Find where the given text appears and provide that cell's center as (X, Y) coordinate. 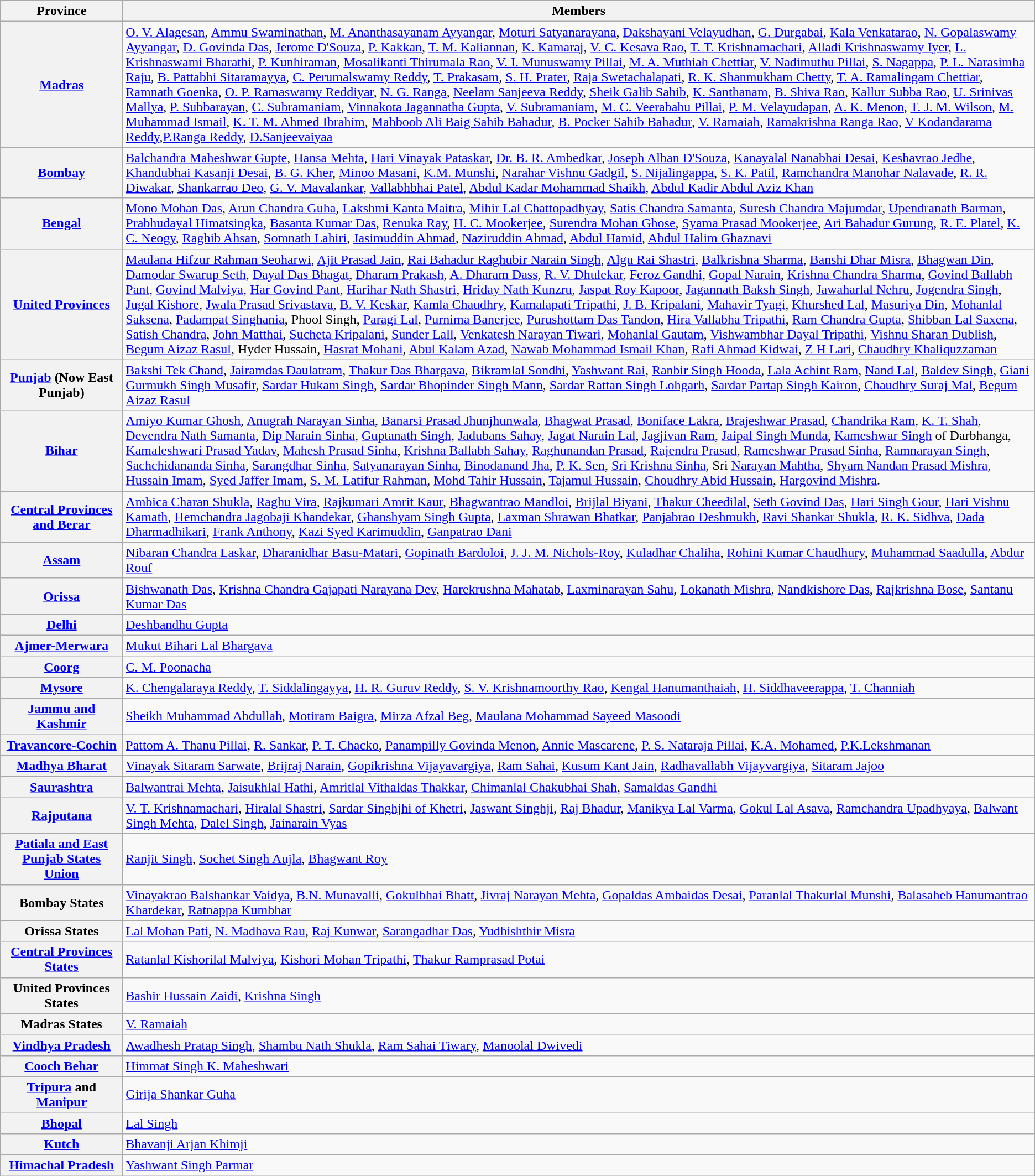
Orissa (62, 596)
Bombay (62, 173)
Vinayak Sitaram Sarwate, Brijraj Narain, Gopikrishna Vijayavargiya, Ram Sahai, Kusum Kant Jain, Radhavallabh Vijayvargiya, Sitaram Jajoo (578, 766)
Delhi (62, 625)
Bihar (62, 451)
Bengal (62, 223)
Central Provinces and Berar (62, 517)
Assam (62, 560)
Coorg (62, 667)
Ratanlal Kishorilal Malviya, Kishori Mohan Tripathi, Thakur Ramprasad Potai (578, 959)
Tripura and Manipur (62, 1094)
Ajmer-Merwara (62, 646)
V. Ramaiah (578, 1024)
Orissa States (62, 931)
Cooch Behar (62, 1066)
Punjab (Now East Punjab) (62, 385)
Lal Mohan Pati, N. Madhava Rau, Raj Kunwar, Sarangadhar Das, Yudhishthir Misra (578, 931)
Madras (62, 84)
Deshbandhu Gupta (578, 625)
Mukut Bihari Lal Bhargava (578, 646)
Rajputana (62, 815)
Lal Singh (578, 1123)
Jammu and Kashmir (62, 717)
Province (62, 11)
K. Chengalaraya Reddy, T. Siddalingayya, H. R. Guruv Reddy, S. V. Krishnamoorthy Rao, Kengal Hanumanthaiah, H. Siddhaveerappa, T. Channiah (578, 688)
Awadhesh Pratap Singh, Shambu Nath Shukla, Ram Sahai Tiwary, Manoolal Dwivedi (578, 1045)
Patiala and East Punjab States Union (62, 859)
Kutch (62, 1144)
Travancore-Cochin (62, 745)
Himachal Pradesh (62, 1165)
United Provinces States (62, 996)
Bashir Hussain Zaidi, Krishna Singh (578, 996)
Sheikh Muhammad Abdullah, Motiram Baigra, Mirza Afzal Beg, Maulana Mohammad Sayeed Masoodi (578, 717)
Madras States (62, 1024)
Girija Shankar Guha (578, 1094)
United Provinces (62, 304)
Vindhya Pradesh (62, 1045)
Central Provinces States (62, 959)
Ranjit Singh, Sochet Singh Aujla, Bhagwant Roy (578, 859)
Bombay States (62, 903)
C. M. Poonacha (578, 667)
Yashwant Singh Parmar (578, 1165)
Members (578, 11)
Himmat Singh K. Maheshwari (578, 1066)
Bhavanji Arjan Khimji (578, 1144)
Madhya Bharat (62, 766)
Pattom A. Thanu Pillai, R. Sankar, P. T. Chacko, Panampilly Govinda Menon, Annie Mascarene, P. S. Nataraja Pillai, K.A. Mohamed, P.K.Lekshmanan (578, 745)
Mysore (62, 688)
Saurashtra (62, 787)
Balwantrai Mehta, Jaisukhlal Hathi, Amritlal Vithaldas Thakkar, Chimanlal Chakubhai Shah, Samaldas Gandhi (578, 787)
Bhopal (62, 1123)
